Detect which cell encompasses the target text, then output its (x, y) center coordinate. 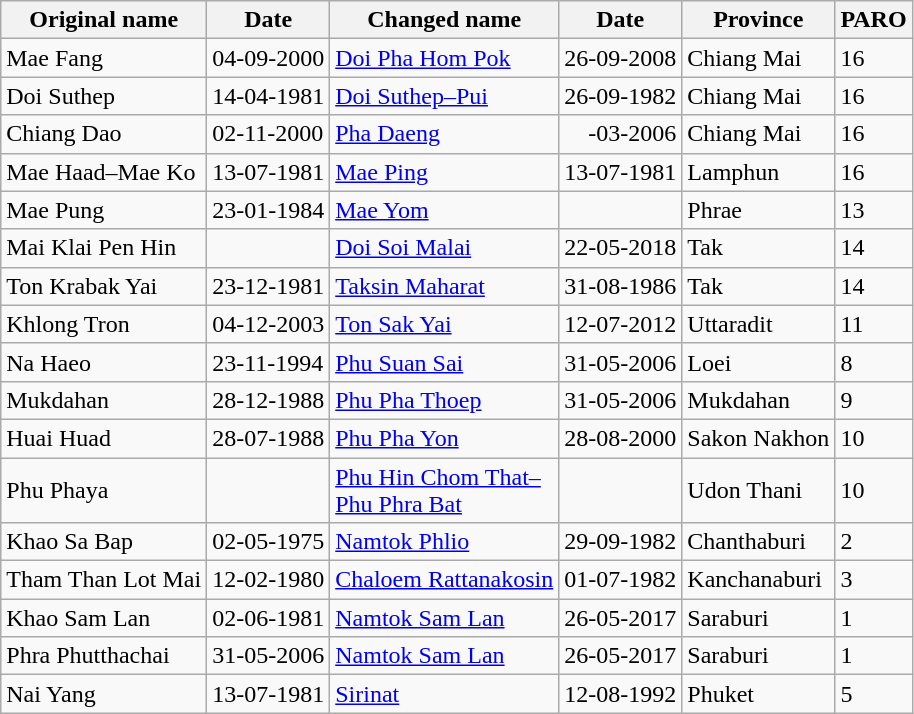
04-09-2000 (268, 58)
22-05-2018 (620, 248)
04-12-2003 (268, 324)
14-04-1981 (268, 96)
29-09-1982 (620, 542)
Pha Daeng (444, 134)
Province (758, 20)
Nai Yang (104, 694)
Mai Klai Pen Hin (104, 248)
Doi Suthep–Pui (444, 96)
26-09-1982 (620, 96)
02-05-1975 (268, 542)
Ton Sak Yai (444, 324)
Khlong Tron (104, 324)
Sirinat (444, 694)
Phu Hin Chom That–Phu Phra Bat (444, 490)
Chaloem Rattanakosin (444, 580)
28-12-1988 (268, 400)
5 (874, 694)
Mae Pung (104, 210)
02-06-1981 (268, 618)
Khao Sam Lan (104, 618)
Phuket (758, 694)
12-02-1980 (268, 580)
Changed name (444, 20)
Huai Huad (104, 438)
12-08-1992 (620, 694)
Na Haeo (104, 362)
02-11-2000 (268, 134)
9 (874, 400)
Doi Soi Malai (444, 248)
PARO (874, 20)
Taksin Maharat (444, 286)
-03-2006 (620, 134)
Mae Fang (104, 58)
23-11-1994 (268, 362)
31-08-1986 (620, 286)
28-08-2000 (620, 438)
Loei (758, 362)
Mae Yom (444, 210)
Uttaradit (758, 324)
Tham Than Lot Mai (104, 580)
13 (874, 210)
Mae Haad–Mae Ko (104, 172)
Sakon Nakhon (758, 438)
Doi Pha Hom Pok (444, 58)
23-01-1984 (268, 210)
Phu Pha Thoep (444, 400)
Phra Phutthachai (104, 656)
Chanthaburi (758, 542)
Ton Krabak Yai (104, 286)
3 (874, 580)
26-09-2008 (620, 58)
2 (874, 542)
Khao Sa Bap (104, 542)
Phu Suan Sai (444, 362)
Kanchanaburi (758, 580)
Original name (104, 20)
Doi Suthep (104, 96)
Namtok Phlio (444, 542)
Chiang Dao (104, 134)
Lamphun (758, 172)
Phrae (758, 210)
11 (874, 324)
Phu Phaya (104, 490)
8 (874, 362)
12-07-2012 (620, 324)
23-12-1981 (268, 286)
28-07-1988 (268, 438)
Mae Ping (444, 172)
Phu Pha Yon (444, 438)
Udon Thani (758, 490)
01-07-1982 (620, 580)
